Search for the cell housing the specified text and yield its [x, y] center coordinate. 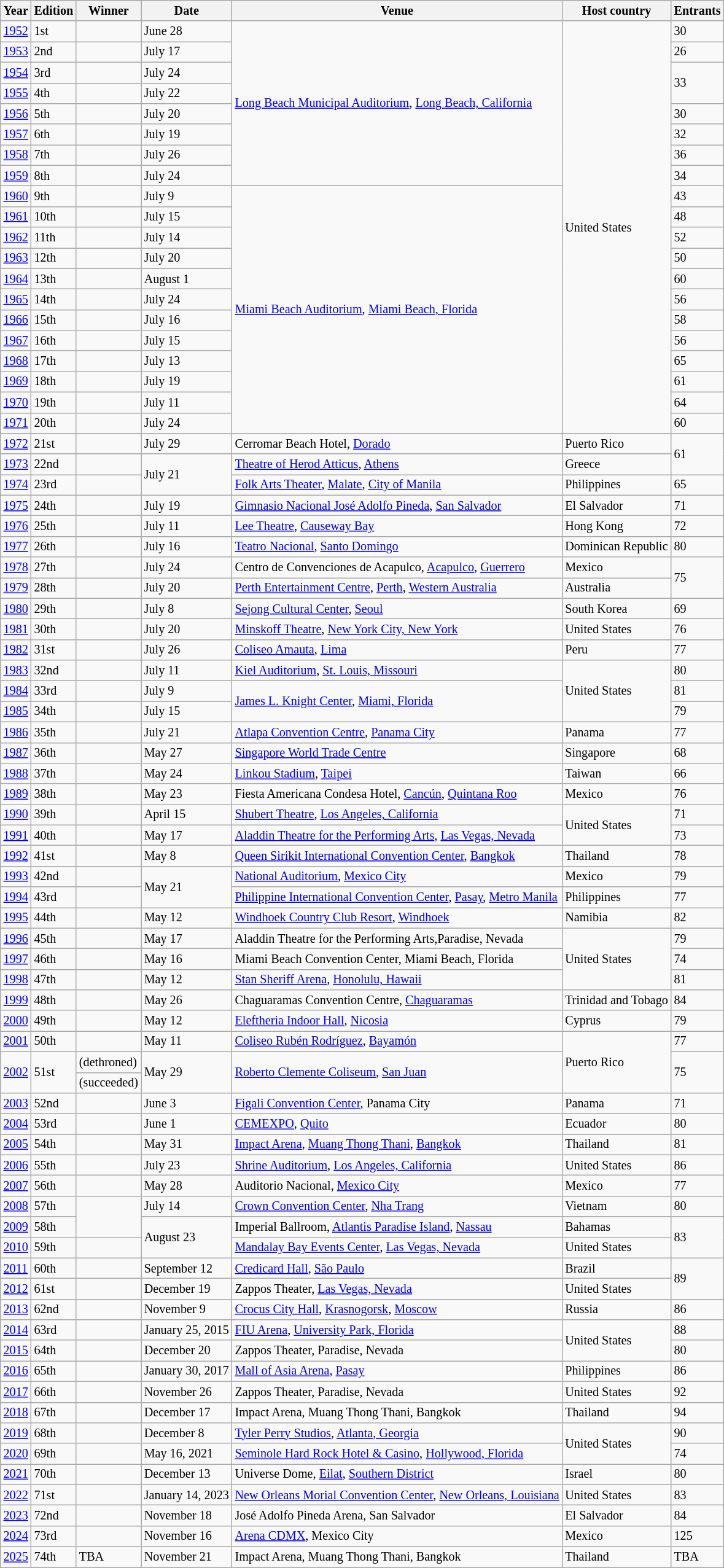
82 [698, 918]
1959 [16, 176]
1955 [16, 93]
Australia [617, 588]
1998 [16, 980]
14th [54, 300]
Host country [617, 11]
Ecuador [617, 1125]
16th [54, 341]
Shubert Theatre, Los Angeles, California [397, 815]
1981 [16, 630]
December 8 [187, 1433]
1976 [16, 526]
72nd [54, 1516]
2nd [54, 52]
78 [698, 856]
Russia [617, 1310]
December 13 [187, 1475]
1997 [16, 959]
1999 [16, 1000]
Gimnasio Nacional José Adolfo Pineda, San Salvador [397, 506]
José Adolfo Pineda Arena, San Salvador [397, 1516]
Vietnam [617, 1207]
2006 [16, 1166]
15th [54, 321]
45th [54, 939]
88 [698, 1330]
1979 [16, 588]
1962 [16, 238]
Date [187, 11]
64 [698, 403]
Trinidad and Tobago [617, 1000]
November 26 [187, 1392]
Winner [109, 11]
66 [698, 774]
Greece [617, 465]
1958 [16, 155]
61st [54, 1289]
July 23 [187, 1166]
26th [54, 547]
49th [54, 1021]
63rd [54, 1330]
34th [54, 712]
2009 [16, 1227]
31st [54, 650]
56th [54, 1186]
1980 [16, 609]
69th [54, 1454]
1952 [16, 32]
August 23 [187, 1237]
73rd [54, 1537]
30th [54, 630]
Singapore [617, 753]
1983 [16, 671]
2016 [16, 1371]
2002 [16, 1072]
1964 [16, 279]
1972 [16, 444]
2005 [16, 1145]
36 [698, 155]
Kiel Auditorium, St. Louis, Missouri [397, 671]
September 12 [187, 1268]
July 22 [187, 93]
Miami Beach Auditorium, Miami Beach, Florida [397, 310]
Fiesta Americana Condesa Hotel, Cancún, Quintana Roo [397, 795]
38th [54, 795]
Shrine Auditorium, Los Angeles, California [397, 1166]
89 [698, 1279]
1992 [16, 856]
2025 [16, 1557]
Tyler Perry Studios, Atlanta, Georgia [397, 1433]
2022 [16, 1496]
6th [54, 135]
June 1 [187, 1125]
37th [54, 774]
July 29 [187, 444]
December 20 [187, 1351]
Crocus City Hall, Krasnogorsk, Moscow [397, 1310]
Entrants [698, 11]
July 8 [187, 609]
Year [16, 11]
January 14, 2023 [187, 1496]
May 27 [187, 753]
Mandalay Bay Events Center, Las Vegas, Nevada [397, 1248]
Universe Dome, Eilat, Southern District [397, 1475]
Roberto Clemente Coliseum, San Juan [397, 1072]
CEMEXPO, Quito [397, 1125]
Figali Convention Center, Panama City [397, 1104]
1987 [16, 753]
1970 [16, 403]
Peru [617, 650]
2014 [16, 1330]
2010 [16, 1248]
(dethroned) [109, 1063]
August 1 [187, 279]
39th [54, 815]
67th [54, 1413]
Hong Kong [617, 526]
20th [54, 423]
1991 [16, 836]
(succeeded) [109, 1083]
May 29 [187, 1072]
23rd [54, 485]
36th [54, 753]
1986 [16, 733]
June 3 [187, 1104]
1990 [16, 815]
May 24 [187, 774]
64th [54, 1351]
Centro de Convenciones de Acapulco, Acapulco, Guerrero [397, 568]
November 9 [187, 1310]
68th [54, 1433]
48 [698, 217]
53rd [54, 1125]
Israel [617, 1475]
2007 [16, 1186]
62nd [54, 1310]
2003 [16, 1104]
9th [54, 197]
Minskoff Theatre, New York City, New York [397, 630]
Namibia [617, 918]
1977 [16, 547]
1996 [16, 939]
51st [54, 1072]
Dominican Republic [617, 547]
2021 [16, 1475]
January 30, 2017 [187, 1371]
Bahamas [617, 1227]
10th [54, 217]
1957 [16, 135]
34 [698, 176]
2023 [16, 1516]
Auditorio Nacional, Mexico City [397, 1186]
1988 [16, 774]
52 [698, 238]
1st [54, 32]
Philippine International Convention Center, Pasay, Metro Manila [397, 897]
2004 [16, 1125]
Taiwan [617, 774]
32nd [54, 671]
Linkou Stadium, Taipei [397, 774]
Eleftheria Indoor Hall, Nicosia [397, 1021]
Theatre of Herod Atticus, Athens [397, 465]
2011 [16, 1268]
May 21 [187, 887]
1967 [16, 341]
May 23 [187, 795]
May 8 [187, 856]
May 16 [187, 959]
January 25, 2015 [187, 1330]
July 17 [187, 52]
27th [54, 568]
68 [698, 753]
2015 [16, 1351]
35th [54, 733]
November 18 [187, 1516]
7th [54, 155]
Zappos Theater, Las Vegas, Nevada [397, 1289]
60th [54, 1268]
Sejong Cultural Center, Seoul [397, 609]
2001 [16, 1042]
22nd [54, 465]
Coliseo Rubén Rodríguez, Bayamón [397, 1042]
Perth Entertainment Centre, Perth, Western Australia [397, 588]
32 [698, 135]
May 31 [187, 1145]
November 16 [187, 1537]
Teatro Nacional, Santo Domingo [397, 547]
1971 [16, 423]
1978 [16, 568]
1975 [16, 506]
125 [698, 1537]
59th [54, 1248]
2017 [16, 1392]
17th [54, 362]
48th [54, 1000]
1995 [16, 918]
2000 [16, 1021]
1963 [16, 259]
Venue [397, 11]
1993 [16, 877]
Long Beach Municipal Auditorium, Long Beach, California [397, 104]
1960 [16, 197]
69 [698, 609]
1984 [16, 692]
4th [54, 93]
Cyprus [617, 1021]
24th [54, 506]
Arena CDMX, Mexico City [397, 1537]
2018 [16, 1413]
57th [54, 1207]
June 28 [187, 32]
1985 [16, 712]
Folk Arts Theater, Malate, City of Manila [397, 485]
December 19 [187, 1289]
42nd [54, 877]
1953 [16, 52]
47th [54, 980]
46th [54, 959]
26 [698, 52]
28th [54, 588]
1974 [16, 485]
94 [698, 1413]
2019 [16, 1433]
Aladdin Theatre for the Performing Arts,Paradise, Nevada [397, 939]
2008 [16, 1207]
Atlapa Convention Centre, Panama City [397, 733]
18th [54, 382]
8th [54, 176]
November 21 [187, 1557]
New Orleans Morial Convention Center, New Orleans, Louisiana [397, 1496]
Brazil [617, 1268]
FIU Arena, University Park, Florida [397, 1330]
25th [54, 526]
Imperial Ballroom, Atlantis Paradise Island, Nassau [397, 1227]
December 17 [187, 1413]
May 16, 2021 [187, 1454]
1956 [16, 114]
Windhoek Country Club Resort, Windhoek [397, 918]
Edition [54, 11]
South Korea [617, 609]
Singapore World Trade Centre [397, 753]
58 [698, 321]
Crown Convention Center, Nha Trang [397, 1207]
43 [698, 197]
41st [54, 856]
70th [54, 1475]
Mall of Asia Arena, Pasay [397, 1371]
1989 [16, 795]
65th [54, 1371]
66th [54, 1392]
5th [54, 114]
1969 [16, 382]
73 [698, 836]
3rd [54, 73]
Lee Theatre, Causeway Bay [397, 526]
1982 [16, 650]
2020 [16, 1454]
2012 [16, 1289]
1994 [16, 897]
Stan Sheriff Arena, Honolulu, Hawaii [397, 980]
Coliseo Amauta, Lima [397, 650]
50 [698, 259]
29th [54, 609]
1968 [16, 362]
1973 [16, 465]
52nd [54, 1104]
Queen Sirikit International Convention Center, Bangkok [397, 856]
Cerromar Beach Hotel, Dorado [397, 444]
May 11 [187, 1042]
40th [54, 836]
National Auditorium, Mexico City [397, 877]
Seminole Hard Rock Hotel & Casino, Hollywood, Florida [397, 1454]
33rd [54, 692]
50th [54, 1042]
90 [698, 1433]
74th [54, 1557]
55th [54, 1166]
54th [54, 1145]
Chaguaramas Convention Centre, Chaguaramas [397, 1000]
33 [698, 84]
2024 [16, 1537]
Miami Beach Convention Center, Miami Beach, Florida [397, 959]
July 13 [187, 362]
1966 [16, 321]
May 28 [187, 1186]
43rd [54, 897]
12th [54, 259]
72 [698, 526]
21st [54, 444]
19th [54, 403]
1954 [16, 73]
92 [698, 1392]
Aladdin Theatre for the Performing Arts, Las Vegas, Nevada [397, 836]
13th [54, 279]
May 26 [187, 1000]
1961 [16, 217]
44th [54, 918]
11th [54, 238]
1965 [16, 300]
April 15 [187, 815]
2013 [16, 1310]
58th [54, 1227]
James L. Knight Center, Miami, Florida [397, 701]
Credicard Hall, São Paulo [397, 1268]
71st [54, 1496]
